Locate the cell with the specified text and output its [x, y] center coordinate. 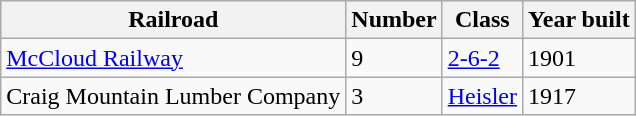
1917 [580, 96]
1901 [580, 58]
9 [394, 58]
Railroad [174, 20]
McCloud Railway [174, 58]
3 [394, 96]
Craig Mountain Lumber Company [174, 96]
Year built [580, 20]
Heisler [482, 96]
Class [482, 20]
Number [394, 20]
2-6-2 [482, 58]
